Search for the cell housing the specified text and yield its [x, y] center coordinate. 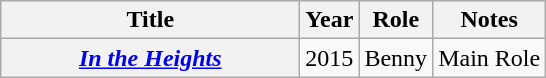
2015 [330, 58]
Role [396, 20]
Year [330, 20]
In the Heights [150, 58]
Benny [396, 58]
Title [150, 20]
Notes [490, 20]
Main Role [490, 58]
